Output the (X, Y) coordinate of the center of the cell containing the given text.  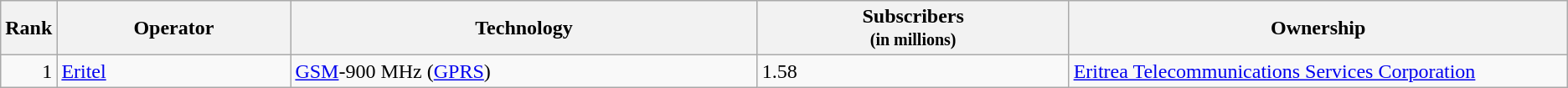
1.58 (913, 71)
1 (28, 71)
Technology (524, 28)
Operator (174, 28)
Subscribers(in millions) (913, 28)
Eritrea Telecommunications Services Corporation (1318, 71)
GSM-900 MHz (GPRS) (524, 71)
Rank (28, 28)
Ownership (1318, 28)
Eritel (174, 71)
